Capture the cell that displays the provided text and extract its [X, Y] central coordinate. 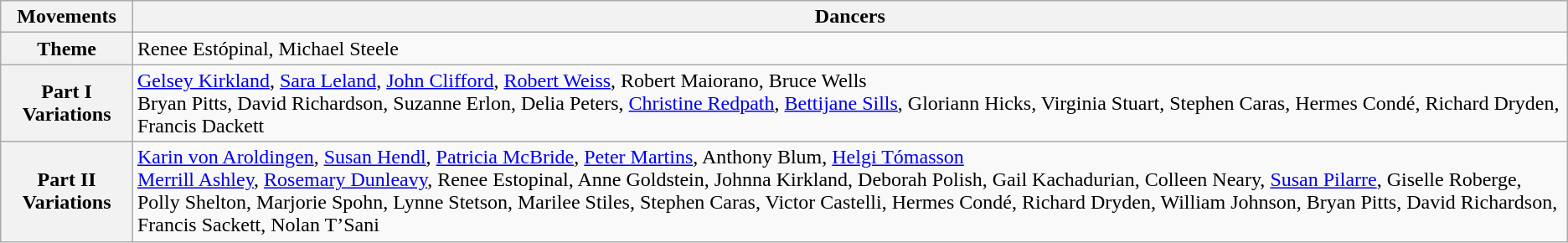
Movements [67, 17]
Part II Variations [67, 191]
Renee Estópinal, Michael Steele [849, 49]
Theme [67, 49]
Dancers [849, 17]
Part I Variations [67, 103]
